Provide the (x, y) coordinate of the cell's center where the given text is located.  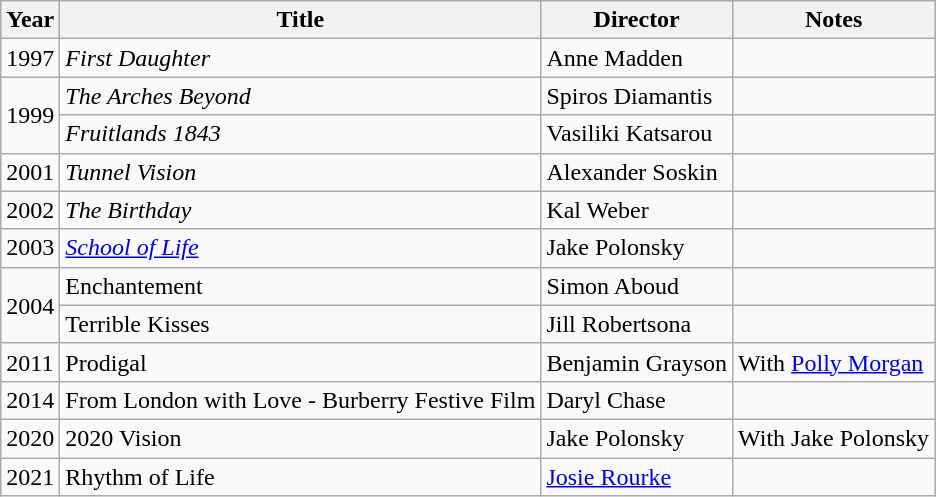
Benjamin Grayson (637, 362)
2014 (30, 400)
Spiros Diamantis (637, 96)
Kal Weber (637, 210)
Fruitlands 1843 (300, 134)
2002 (30, 210)
School of Life (300, 248)
Vasiliki Katsarou (637, 134)
From London with Love - Burberry Festive Film (300, 400)
2011 (30, 362)
With Polly Morgan (834, 362)
Rhythm of Life (300, 477)
Tunnel Vision (300, 172)
2003 (30, 248)
Prodigal (300, 362)
Josie Rourke (637, 477)
Alexander Soskin (637, 172)
Anne Madden (637, 58)
Notes (834, 20)
Jill Robertsona (637, 324)
First Daughter (300, 58)
Title (300, 20)
Terrible Kisses (300, 324)
1997 (30, 58)
Year (30, 20)
2004 (30, 305)
2021 (30, 477)
Simon Aboud (637, 286)
2020 (30, 438)
The Arches Beyond (300, 96)
Daryl Chase (637, 400)
2001 (30, 172)
2020 Vision (300, 438)
Enchantement (300, 286)
1999 (30, 115)
Director (637, 20)
With Jake Polonsky (834, 438)
The Birthday (300, 210)
